Pinpoint the cell where the given text exists, returning its (X, Y) midpoint coordinate. 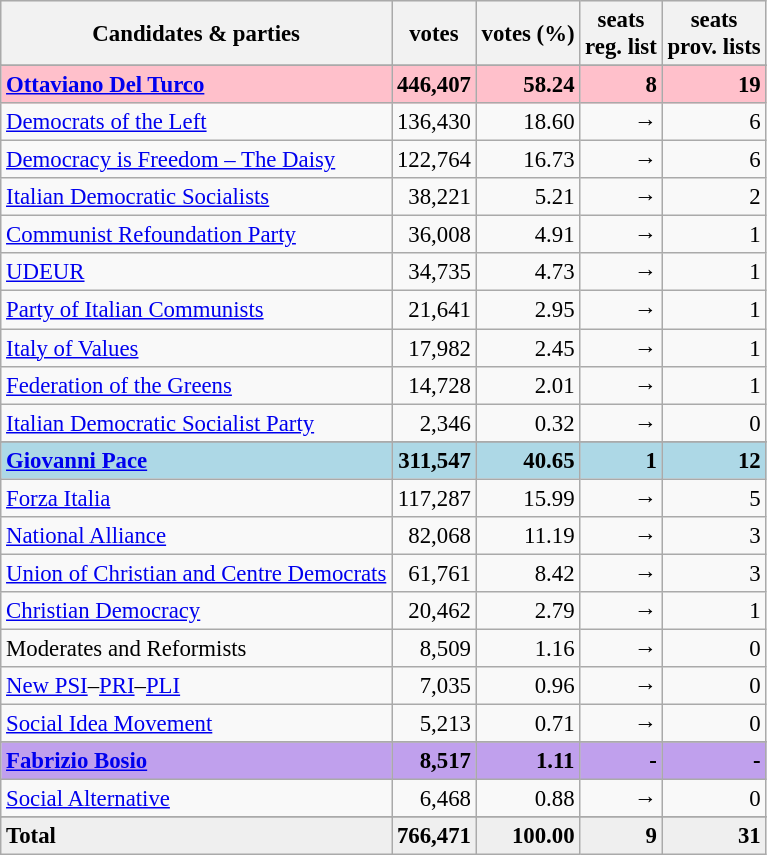
5.21 (528, 197)
Union of Christian and Centre Democrats (196, 573)
votes (%) (528, 34)
8.42 (528, 573)
766,471 (434, 836)
Fabrizio Bosio (196, 761)
Party of Italian Communists (196, 310)
Democrats of the Left (196, 122)
Candidates & parties (196, 34)
Forza Italia (196, 498)
2,346 (434, 423)
seatsprov. lists (714, 34)
40.65 (528, 460)
UDEUR (196, 273)
11.19 (528, 536)
311,547 (434, 460)
136,430 (434, 122)
Italy of Values (196, 348)
8 (621, 85)
14,728 (434, 385)
seatsreg. list (621, 34)
18.60 (528, 122)
82,068 (434, 536)
31 (714, 836)
1.11 (528, 761)
38,221 (434, 197)
16.73 (528, 160)
34,735 (434, 273)
0.96 (528, 686)
17,982 (434, 348)
5,213 (434, 724)
446,407 (434, 85)
Democracy is Freedom – The Daisy (196, 160)
122,764 (434, 160)
5 (714, 498)
Italian Democratic Socialists (196, 197)
117,287 (434, 498)
2.79 (528, 611)
Giovanni Pace (196, 460)
Ottaviano Del Turco (196, 85)
58.24 (528, 85)
15.99 (528, 498)
2.45 (528, 348)
0.71 (528, 724)
36,008 (434, 235)
1.16 (528, 648)
Federation of the Greens (196, 385)
100.00 (528, 836)
2.01 (528, 385)
National Alliance (196, 536)
Social Idea Movement (196, 724)
20,462 (434, 611)
0.32 (528, 423)
Communist Refoundation Party (196, 235)
New PSI–PRI–PLI (196, 686)
21,641 (434, 310)
61,761 (434, 573)
4.91 (528, 235)
7,035 (434, 686)
Christian Democracy (196, 611)
0.88 (528, 799)
9 (621, 836)
12 (714, 460)
votes (434, 34)
19 (714, 85)
2 (714, 197)
8,509 (434, 648)
Total (196, 836)
Social Alternative (196, 799)
Moderates and Reformists (196, 648)
6,468 (434, 799)
Italian Democratic Socialist Party (196, 423)
8,517 (434, 761)
2.95 (528, 310)
4.73 (528, 273)
